Determine the [x, y] coordinate at the center of the cell enclosing the given text.  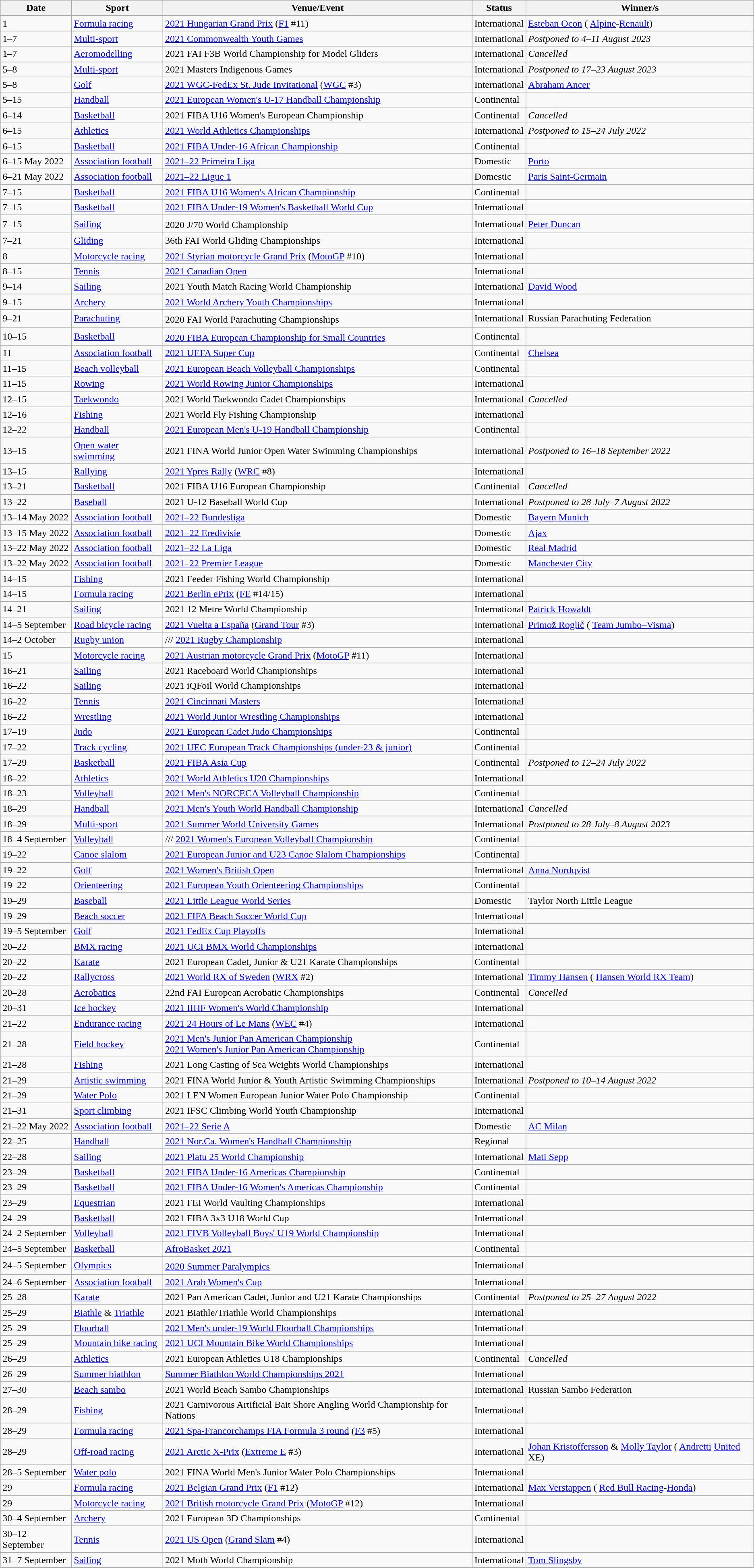
28–5 September [36, 1472]
Open water swimming [118, 450]
Biathle & Triathle [118, 1313]
2021 FIBA Under-16 Women's Americas Championship [317, 1187]
2021 FIBA Asia Cup [317, 762]
2021 US Open (Grand Slam #4) [317, 1539]
2021 World Athletics U20 Championships [317, 778]
9–21 [36, 318]
6–21 May 2022 [36, 176]
Postponed to 10–14 August 2022 [640, 1080]
2021 UEFA Super Cup [317, 353]
2021 Commonwealth Youth Games [317, 39]
2021 FedEx Cup Playoffs [317, 931]
Postponed to 28 July–7 August 2022 [640, 502]
Beach volleyball [118, 369]
Parachuting [118, 318]
2021 Biathle/Triathle World Championships [317, 1313]
Postponed to 17–23 August 2023 [640, 69]
2021 FIBA U16 European Championship [317, 487]
2021 FIBA Under-16 Americas Championship [317, 1172]
Porto [640, 161]
2021 FIVB Volleyball Boys' U19 World Championship [317, 1233]
2021 FINA World Junior Open Water Swimming Championships [317, 450]
Paris Saint-Germain [640, 176]
2021 Summer World University Games [317, 824]
24–29 [36, 1218]
Canoe slalom [118, 855]
Esteban Ocon ( Alpine-Renault) [640, 23]
2021 European Athletics U18 Championships [317, 1359]
2021 European Beach Volleyball Championships [317, 369]
Rallying [118, 471]
2021 World RX of Sweden (WRX #2) [317, 977]
Gliding [118, 240]
2021 Platu 25 World Championship [317, 1157]
9–15 [36, 302]
Postponed to 15–24 July 2022 [640, 130]
Sport [118, 8]
2021 FINA World Junior & Youth Artistic Swimming Championships [317, 1080]
2021 European Cadet, Junior & U21 Karate Championships [317, 962]
2021–22 Bundesliga [317, 517]
17–19 [36, 732]
20–31 [36, 1008]
Orienteering [118, 885]
30–4 September [36, 1518]
2021 British motorcycle Grand Prix (MotoGP #12) [317, 1503]
Mountain bike racing [118, 1343]
Manchester City [640, 563]
13–14 May 2022 [36, 517]
2021 U-12 Baseball World Cup [317, 502]
14–21 [36, 609]
1 [36, 23]
11 [36, 353]
13–15 May 2022 [36, 532]
Wrestling [118, 717]
Mati Sepp [640, 1157]
2021 Arab Women's Cup [317, 1282]
David Wood [640, 286]
21–22 [36, 1023]
Winner/s [640, 8]
Postponed to 25–27 August 2022 [640, 1297]
2021 Arctic X-Prix (Extreme E #3) [317, 1452]
2021 World Fly Fishing Championship [317, 414]
Abraham Ancer [640, 85]
Rugby union [118, 640]
Russian Sambo Federation [640, 1389]
2021 European 3D Championships [317, 1518]
2021 Youth Match Racing World Championship [317, 286]
2021 World Rowing Junior Championships [317, 384]
31–7 September [36, 1560]
2021 Berlin ePrix (FE #14/15) [317, 594]
2021 Raceboard World Championships [317, 671]
Postponed to 12–24 July 2022 [640, 762]
5–15 [36, 100]
Ajax [640, 532]
2021–22 Serie A [317, 1126]
Water Polo [118, 1096]
2021 Men's Junior Pan American Championship 2021 Women's Junior Pan American Championship [317, 1044]
2021 Feeder Fishing World Championship [317, 578]
10–15 [36, 337]
18–23 [36, 793]
36th FAI World Gliding Championships [317, 240]
8–15 [36, 271]
20–28 [36, 992]
21–22 May 2022 [36, 1126]
2020 FIBA European Championship for Small Countries [317, 337]
15 [36, 655]
Tom Slingsby [640, 1560]
Taylor North Little League [640, 901]
6–15 May 2022 [36, 161]
2021 Spa-Francorchamps FIA Formula 3 round (F3 #5) [317, 1431]
2021 Women's British Open [317, 870]
Regional [499, 1141]
Olympics [118, 1266]
Ice hockey [118, 1008]
Bayern Munich [640, 517]
2020 FAI World Parachuting Championships [317, 318]
2021 Little League World Series [317, 901]
17–29 [36, 762]
2021 FIBA Under-19 Women's Basketball World Cup [317, 207]
2021 Vuelta a España (Grand Tour #3) [317, 625]
2021 FIFA Beach Soccer World Cup [317, 916]
16–21 [36, 671]
2021 Hungarian Grand Prix (F1 #11) [317, 23]
2021 UEC European Track Championships (under-23 & junior) [317, 747]
2021–22 Primeira Liga [317, 161]
2021 Austrian motorcycle Grand Prix (MotoGP #11) [317, 655]
2020 Summer Paralympics [317, 1266]
Timmy Hansen ( Hansen World RX Team) [640, 977]
Anna Nordqvist [640, 870]
2021 Men's under-19 World Floorball Championships [317, 1328]
2021 Moth World Championship [317, 1560]
2021 Long Casting of Sea Weights World Championships [317, 1065]
2021 World Athletics Championships [317, 130]
Date [36, 8]
Sport climbing [118, 1111]
13–21 [36, 487]
Equestrian [118, 1203]
2021 Canadian Open [317, 271]
Real Madrid [640, 548]
2021 European Cadet Judo Championships [317, 732]
6–14 [36, 115]
2021 LEN Women European Junior Water Polo Championship [317, 1096]
17–22 [36, 747]
21–31 [36, 1111]
Aeromodelling [118, 54]
Rallycross [118, 977]
27–30 [36, 1389]
Artistic swimming [118, 1080]
Aerobatics [118, 992]
13–22 [36, 502]
2021 Belgian Grand Prix (F1 #12) [317, 1488]
2021 Styrian motorcycle Grand Prix (MotoGP #10) [317, 256]
2021 World Archery Youth Championships [317, 302]
2021 FAI F3B World Championship for Model Gliders [317, 54]
2021 FEI World Vaulting Championships [317, 1203]
Track cycling [118, 747]
Summer biathlon [118, 1374]
/// 2021 Women's European Volleyball Championship [317, 839]
2021 WGC-FedEx St. Jude Invitational (WGC #3) [317, 85]
24–2 September [36, 1233]
2021 World Taekwondo Cadet Championships [317, 399]
2021 FIBA Under-16 African Championship [317, 146]
Status [499, 8]
BMX racing [118, 947]
2021 European Youth Orienteering Championships [317, 885]
2021 Carnivorous Artificial Bait Shore Angling World Championship for Nations [317, 1410]
Floorball [118, 1328]
Summer Biathlon World Championships 2021 [317, 1374]
2021 FIBA 3x3 U18 World Cup [317, 1218]
19–5 September [36, 931]
Road bicycle racing [118, 625]
2021 Men's Youth World Handball Championship [317, 808]
12–16 [36, 414]
22nd FAI European Aerobatic Championships [317, 992]
2021 European Men's U-19 Handball Championship [317, 430]
2021 FINA World Men's Junior Water Polo Championships [317, 1472]
/// 2021 Rugby Championship [317, 640]
9–14 [36, 286]
2021–22 Premier League [317, 563]
22–28 [36, 1157]
Postponed to 16–18 September 2022 [640, 450]
Rowing [118, 384]
Endurance racing [118, 1023]
Beach soccer [118, 916]
2021 FIBA U16 Women's European Championship [317, 115]
2021 Pan American Cadet, Junior and U21 Karate Championships [317, 1297]
AC Milan [640, 1126]
2021 European Junior and U23 Canoe Slalom Championships [317, 855]
Russian Parachuting Federation [640, 318]
7–21 [36, 240]
2021–22 Ligue 1 [317, 176]
2021 12 Metre World Championship [317, 609]
2021 IIHF Women's World Championship [317, 1008]
Johan Kristoffersson & Molly Taylor ( Andretti United XE) [640, 1452]
22–25 [36, 1141]
Off-road racing [118, 1452]
Water polo [118, 1472]
30–12 September [36, 1539]
2021 FIBA U16 Women's African Championship [317, 192]
2021–22 Eredivisie [317, 532]
25–28 [36, 1297]
Peter Duncan [640, 224]
AfroBasket 2021 [317, 1249]
Field hockey [118, 1044]
12–15 [36, 399]
Beach sambo [118, 1389]
2020 J/70 World Championship [317, 224]
Postponed to 4–11 August 2023 [640, 39]
2021 iQFoil World Championships [317, 686]
Patrick Howaldt [640, 609]
Max Verstappen ( Red Bull Racing-Honda) [640, 1488]
Venue/Event [317, 8]
Judo [118, 732]
14–2 October [36, 640]
2021 World Beach Sambo Championships [317, 1389]
2021 UCI BMX World Championships [317, 947]
18–22 [36, 778]
2021 Masters Indigenous Games [317, 69]
24–6 September [36, 1282]
8 [36, 256]
18–4 September [36, 839]
2021 UCI Mountain Bike World Championships [317, 1343]
2021 World Junior Wrestling Championships [317, 717]
Primož Roglič ( Team Jumbo–Visma) [640, 625]
2021 24 Hours of Le Mans (WEC #4) [317, 1023]
2021 IFSC Climbing World Youth Championship [317, 1111]
Chelsea [640, 353]
2021 Ypres Rally (WRC #8) [317, 471]
12–22 [36, 430]
2021 Men's NORCECA Volleyball Championship [317, 793]
Postponed to 28 July–8 August 2023 [640, 824]
2021 Nor.Ca. Women's Handball Championship [317, 1141]
14–5 September [36, 625]
2021 Cincinnati Masters [317, 701]
2021–22 La Liga [317, 548]
2021 European Women's U-17 Handball Championship [317, 100]
Taekwondo [118, 399]
